Find where the given text appears and provide that cell's center as [X, Y] coordinate. 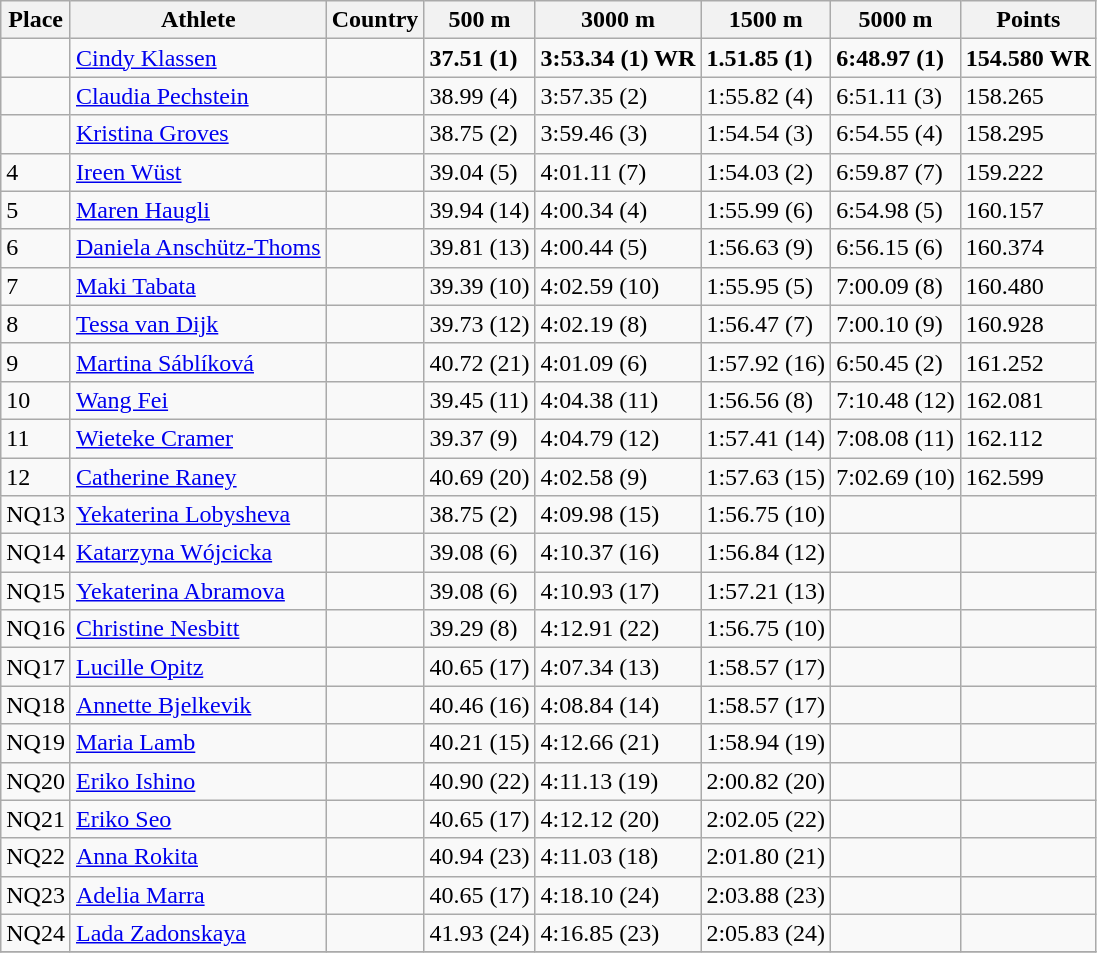
Kristina Groves [198, 134]
162.599 [1028, 477]
4:16.85 (23) [618, 933]
6:48.97 (1) [896, 58]
8 [36, 324]
Points [1028, 20]
4:09.98 (15) [618, 515]
4:02.19 (8) [618, 324]
7:10.48 (12) [896, 400]
39.39 (10) [480, 286]
40.21 (15) [480, 743]
Lucille Opitz [198, 667]
NQ18 [36, 705]
38.99 (4) [480, 96]
160.928 [1028, 324]
159.222 [1028, 172]
NQ16 [36, 629]
4:01.09 (6) [618, 362]
40.69 (20) [480, 477]
39.45 (11) [480, 400]
4:12.91 (22) [618, 629]
Eriko Ishino [198, 781]
Daniela Anschütz-Thoms [198, 248]
154.580 WR [1028, 58]
7:00.09 (8) [896, 286]
NQ19 [36, 743]
NQ14 [36, 553]
2:02.05 (22) [766, 819]
6:51.11 (3) [896, 96]
1:55.95 (5) [766, 286]
12 [36, 477]
2:00.82 (20) [766, 781]
4 [36, 172]
Athlete [198, 20]
1:56.47 (7) [766, 324]
4:01.11 (7) [618, 172]
Anna Rokita [198, 857]
7 [36, 286]
4:10.93 (17) [618, 591]
NQ20 [36, 781]
1:57.63 (15) [766, 477]
158.265 [1028, 96]
1:54.03 (2) [766, 172]
4:02.59 (10) [618, 286]
1:55.99 (6) [766, 210]
NQ22 [36, 857]
Ireen Wüst [198, 172]
1:56.84 (12) [766, 553]
4:04.79 (12) [618, 438]
1:57.21 (13) [766, 591]
Catherine Raney [198, 477]
Wang Fei [198, 400]
Annette Bjelkevik [198, 705]
4:04.38 (11) [618, 400]
1500 m [766, 20]
39.81 (13) [480, 248]
Maria Lamb [198, 743]
1:54.54 (3) [766, 134]
160.374 [1028, 248]
NQ24 [36, 933]
6:59.87 (7) [896, 172]
6:54.55 (4) [896, 134]
4:11.03 (18) [618, 857]
Wieteke Cramer [198, 438]
162.081 [1028, 400]
39.29 (8) [480, 629]
1:57.41 (14) [766, 438]
37.51 (1) [480, 58]
2:05.83 (24) [766, 933]
7:00.10 (9) [896, 324]
NQ15 [36, 591]
2:03.88 (23) [766, 895]
3:53.34 (1) WR [618, 58]
Country [375, 20]
4:12.66 (21) [618, 743]
Martina Sáblíková [198, 362]
4:00.44 (5) [618, 248]
9 [36, 362]
6:54.98 (5) [896, 210]
Adelia Marra [198, 895]
1:58.94 (19) [766, 743]
NQ21 [36, 819]
NQ17 [36, 667]
6:50.45 (2) [896, 362]
1:56.63 (9) [766, 248]
4:10.37 (16) [618, 553]
Christine Nesbitt [198, 629]
4:00.34 (4) [618, 210]
2:01.80 (21) [766, 857]
5 [36, 210]
11 [36, 438]
39.73 (12) [480, 324]
162.112 [1028, 438]
Tessa van Dijk [198, 324]
Maren Haugli [198, 210]
Yekaterina Lobysheva [198, 515]
3:57.35 (2) [618, 96]
Maki Tabata [198, 286]
40.46 (16) [480, 705]
5000 m [896, 20]
161.252 [1028, 362]
NQ13 [36, 515]
1:56.56 (8) [766, 400]
40.90 (22) [480, 781]
3000 m [618, 20]
4:08.84 (14) [618, 705]
39.37 (9) [480, 438]
Eriko Seo [198, 819]
160.157 [1028, 210]
41.93 (24) [480, 933]
Cindy Klassen [198, 58]
500 m [480, 20]
39.04 (5) [480, 172]
NQ23 [36, 895]
1:55.82 (4) [766, 96]
160.480 [1028, 286]
40.94 (23) [480, 857]
7:08.08 (11) [896, 438]
158.295 [1028, 134]
Claudia Pechstein [198, 96]
4:07.34 (13) [618, 667]
Lada Zadonskaya [198, 933]
7:02.69 (10) [896, 477]
3:59.46 (3) [618, 134]
6:56.15 (6) [896, 248]
Katarzyna Wójcicka [198, 553]
1.51.85 (1) [766, 58]
4:12.12 (20) [618, 819]
Yekaterina Abramova [198, 591]
10 [36, 400]
4:11.13 (19) [618, 781]
39.94 (14) [480, 210]
40.72 (21) [480, 362]
4:18.10 (24) [618, 895]
6 [36, 248]
4:02.58 (9) [618, 477]
Place [36, 20]
1:57.92 (16) [766, 362]
